Provide the (X, Y) coordinate of the cell's center where the given text is located.  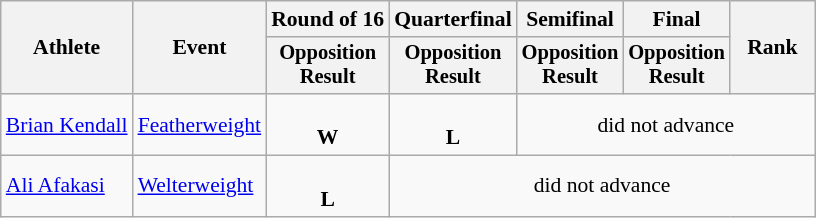
Event (200, 48)
Ali Afakasi (67, 186)
Welterweight (200, 186)
Semifinal (570, 19)
Final (676, 19)
Brian Kendall (67, 124)
Featherweight (200, 124)
Round of 16 (328, 19)
W (328, 124)
Quarterfinal (453, 19)
Rank (772, 48)
Athlete (67, 48)
